Locate the cell with the specified text and output its [x, y] center coordinate. 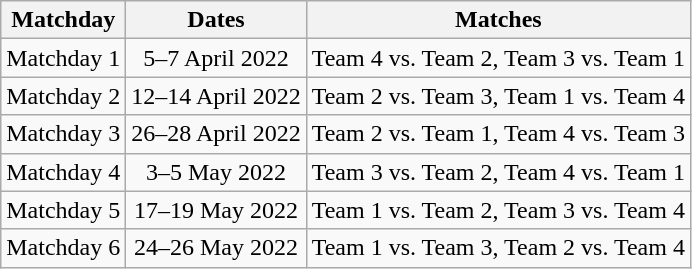
Team 1 vs. Team 2, Team 3 vs. Team 4 [498, 210]
Matchday 3 [64, 134]
Team 4 vs. Team 2, Team 3 vs. Team 1 [498, 58]
24–26 May 2022 [216, 248]
3–5 May 2022 [216, 172]
Matchday 5 [64, 210]
26–28 April 2022 [216, 134]
Matches [498, 20]
Matchday [64, 20]
Team 3 vs. Team 2, Team 4 vs. Team 1 [498, 172]
12–14 April 2022 [216, 96]
Matchday 4 [64, 172]
17–19 May 2022 [216, 210]
Matchday 2 [64, 96]
Dates [216, 20]
Team 2 vs. Team 1, Team 4 vs. Team 3 [498, 134]
Matchday 1 [64, 58]
5–7 April 2022 [216, 58]
Matchday 6 [64, 248]
Team 1 vs. Team 3, Team 2 vs. Team 4 [498, 248]
Team 2 vs. Team 3, Team 1 vs. Team 4 [498, 96]
